For the text-containing cell, return its midpoint in (x, y) coordinate format. 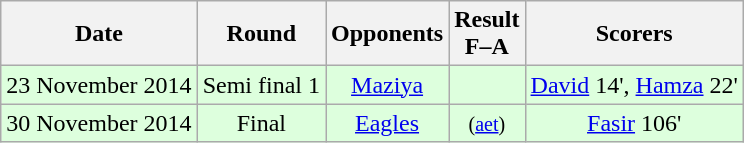
ResultF–A (487, 34)
Eagles (388, 123)
Opponents (388, 34)
Scorers (634, 34)
23 November 2014 (99, 85)
David 14', Hamza 22' (634, 85)
Semi final 1 (261, 85)
Fasir 106' (634, 123)
Final (261, 123)
(aet) (487, 123)
Date (99, 34)
30 November 2014 (99, 123)
Maziya (388, 85)
Round (261, 34)
